For the text-containing cell, return its midpoint in (X, Y) coordinate format. 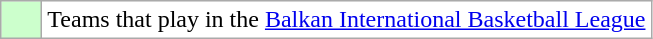
Teams that play in the Balkan International Basketball League (346, 20)
